Return [X, Y] of the center of cell containing provided text 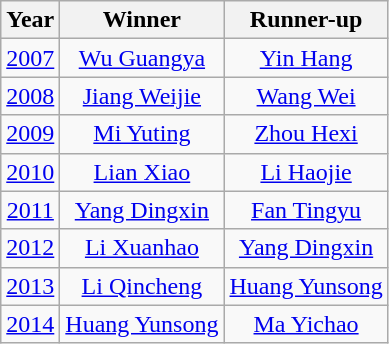
Winner [142, 20]
2007 [30, 58]
Year [30, 20]
Mi Yuting [142, 134]
2012 [30, 248]
Wu Guangya [142, 58]
Ma Yichao [306, 324]
Jiang Weijie [142, 96]
Wang Wei [306, 96]
Yin Hang [306, 58]
Li Xuanhao [142, 248]
2008 [30, 96]
Runner-up [306, 20]
Li Haojie [306, 172]
Fan Tingyu [306, 210]
Lian Xiao [142, 172]
2009 [30, 134]
2010 [30, 172]
Li Qincheng [142, 286]
2014 [30, 324]
Zhou Hexi [306, 134]
2013 [30, 286]
2011 [30, 210]
